Pinpoint the cell where the given text exists, returning its (x, y) midpoint coordinate. 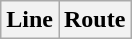
Line (30, 20)
Route (94, 20)
